Scan for the cell matching the given text and deliver its (X, Y) coordinate at center. 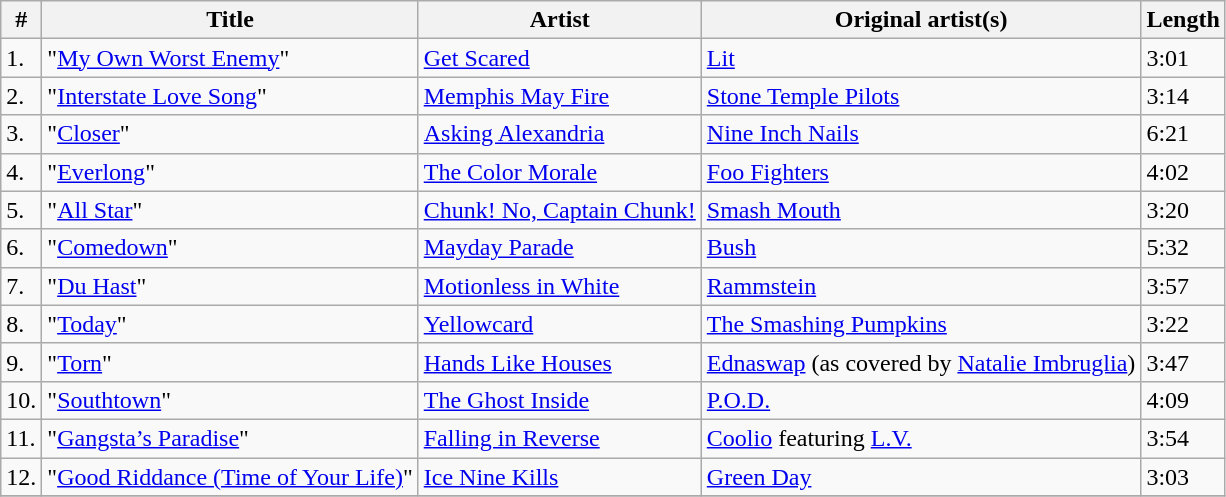
"Southtown" (230, 400)
6:21 (1183, 134)
"Gangsta’s Paradise" (230, 438)
3:03 (1183, 477)
Memphis May Fire (560, 96)
9. (22, 362)
8. (22, 324)
4:09 (1183, 400)
Smash Mouth (921, 210)
The Color Morale (560, 172)
The Smashing Pumpkins (921, 324)
Rammstein (921, 286)
Ednaswap (as covered by Natalie Imbruglia) (921, 362)
Artist (560, 20)
# (22, 20)
Title (230, 20)
Coolio featuring L.V. (921, 438)
3:14 (1183, 96)
Bush (921, 248)
Chunk! No, Captain Chunk! (560, 210)
"Everlong" (230, 172)
5. (22, 210)
Falling in Reverse (560, 438)
2. (22, 96)
3:47 (1183, 362)
Get Scared (560, 58)
6. (22, 248)
"Closer" (230, 134)
"Comedown" (230, 248)
Stone Temple Pilots (921, 96)
Green Day (921, 477)
"Today" (230, 324)
3:54 (1183, 438)
Lit (921, 58)
10. (22, 400)
3. (22, 134)
3:57 (1183, 286)
Asking Alexandria (560, 134)
4:02 (1183, 172)
4. (22, 172)
Nine Inch Nails (921, 134)
P.O.D. (921, 400)
Mayday Parade (560, 248)
"Good Riddance (Time of Your Life)" (230, 477)
"Torn" (230, 362)
"Du Hast" (230, 286)
"Interstate Love Song" (230, 96)
3:01 (1183, 58)
3:22 (1183, 324)
3:20 (1183, 210)
7. (22, 286)
12. (22, 477)
Yellowcard (560, 324)
Motionless in White (560, 286)
The Ghost Inside (560, 400)
Foo Fighters (921, 172)
"My Own Worst Enemy" (230, 58)
Ice Nine Kills (560, 477)
"All Star" (230, 210)
11. (22, 438)
Original artist(s) (921, 20)
1. (22, 58)
5:32 (1183, 248)
Length (1183, 20)
Hands Like Houses (560, 362)
